Locate the cell with the specified text and output its [X, Y] center coordinate. 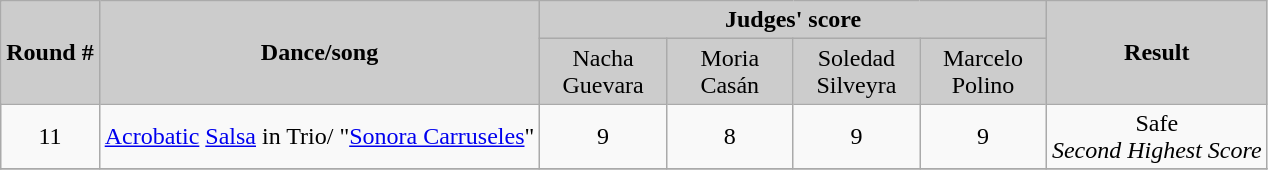
Judges' score [794, 20]
11 [50, 136]
MoriaCasán [730, 72]
Dance/song [320, 52]
Result [1156, 52]
Acrobatic Salsa in Trio/ "Sonora Carruseles" [320, 136]
NachaGuevara [604, 72]
SoledadSilveyra [856, 72]
Round # [50, 52]
SafeSecond Highest Score [1156, 136]
8 [730, 136]
MarceloPolino [984, 72]
